Extract the [X, Y] coordinate from the center of the cell holding the provided text.  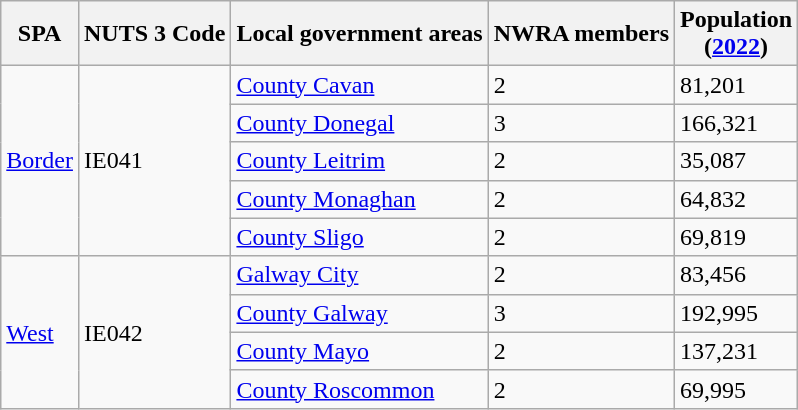
69,995 [736, 389]
County Roscommon [360, 389]
69,819 [736, 237]
NUTS 3 Code [154, 34]
County Cavan [360, 85]
35,087 [736, 161]
83,456 [736, 275]
Local government areas [360, 34]
County Donegal [360, 123]
County Sligo [360, 237]
NWRA members [581, 34]
West [40, 332]
County Mayo [360, 351]
County Leitrim [360, 161]
Galway City [360, 275]
192,995 [736, 313]
IE041 [154, 161]
County Galway [360, 313]
Border [40, 161]
137,231 [736, 351]
IE042 [154, 332]
166,321 [736, 123]
County Monaghan [360, 199]
64,832 [736, 199]
Population(2022) [736, 34]
81,201 [736, 85]
SPA [40, 34]
